Capture the cell that displays the provided text and extract its [x, y] central coordinate. 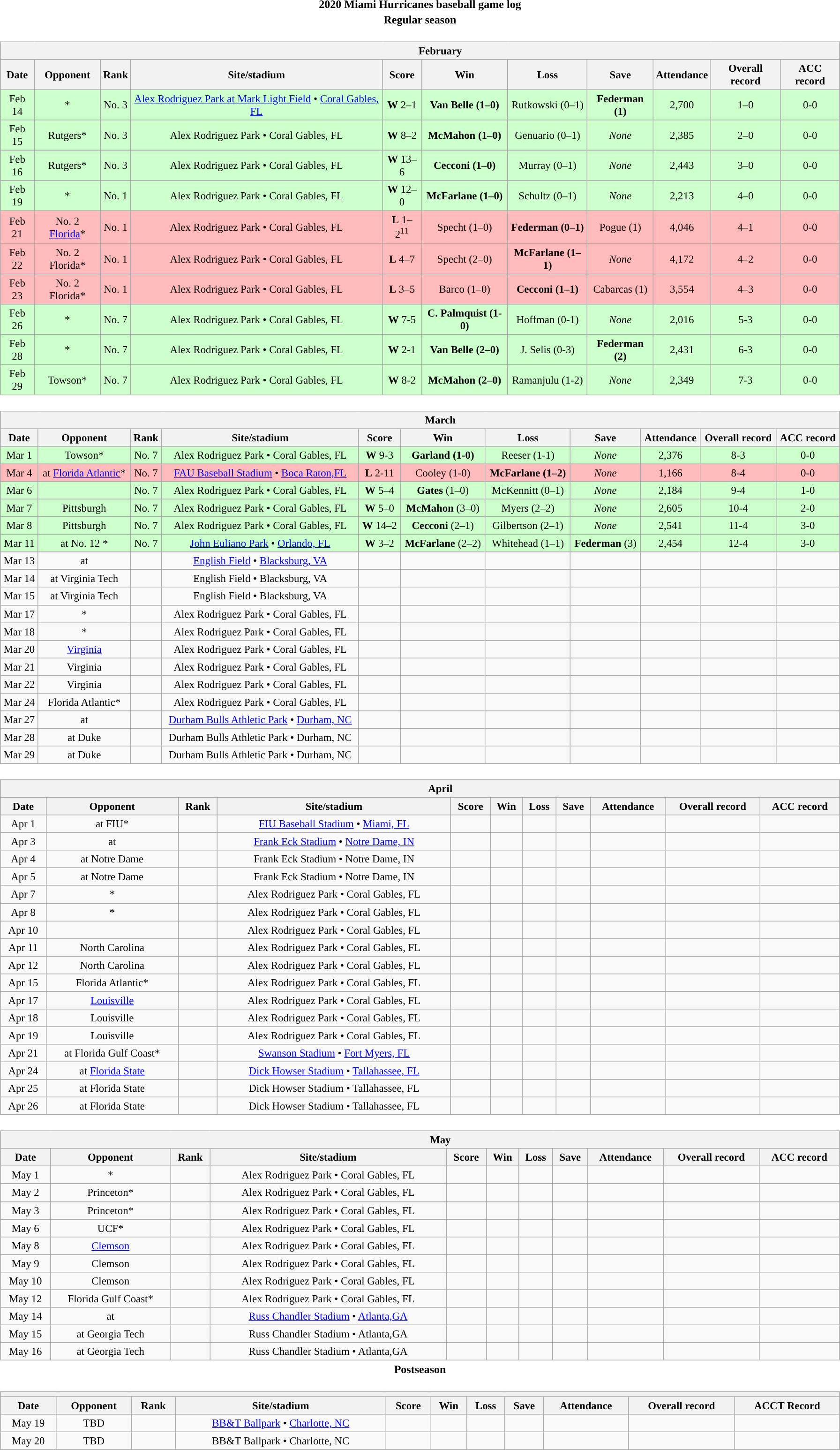
Feb 29 [17, 380]
May 2 [25, 1193]
May 16 [25, 1352]
Schultz (0–1) [547, 196]
4,046 [682, 227]
7-3 [745, 380]
Federman (3) [606, 544]
May 9 [25, 1263]
2,016 [682, 319]
Apr 3 [23, 842]
L 4–7 [402, 259]
W 13–6 [402, 166]
Van Belle (2–0) [465, 350]
McMahon (2–0) [465, 380]
Murray (0–1) [547, 166]
4–2 [745, 259]
February [420, 51]
Apr 26 [23, 1106]
Apr 19 [23, 1035]
at FIU* [112, 824]
W 5–4 [380, 491]
5-3 [745, 319]
Hoffman (0-1) [547, 319]
May [420, 1140]
May 20 [29, 1441]
C. Palmquist (1-0) [465, 319]
2,605 [670, 508]
10-4 [738, 508]
Gates (1–0) [442, 491]
6-3 [745, 350]
12-4 [738, 544]
Mar 7 [20, 508]
May 1 [25, 1175]
2,454 [670, 544]
4–3 [745, 289]
Mar 4 [20, 473]
Feb 15 [17, 135]
May 8 [25, 1246]
4,172 [682, 259]
Apr 21 [23, 1053]
McFarlane (2–2) [442, 544]
Apr 24 [23, 1071]
ACCT Record [787, 1405]
Specht (1–0) [465, 227]
Feb 19 [17, 196]
Van Belle (1–0) [465, 105]
W 8-2 [402, 380]
Swanson Stadium • Fort Myers, FL [334, 1053]
Cecconi (1–1) [547, 289]
Apr 17 [23, 1000]
Garland (1-0) [442, 455]
2,541 [670, 526]
Apr 15 [23, 982]
Mar 15 [20, 596]
4–1 [745, 227]
2,431 [682, 350]
Apr 11 [23, 947]
Mar 11 [20, 544]
2,700 [682, 105]
Feb 22 [17, 259]
Alex Rodriguez Park at Mark Light Field • Coral Gables, FL [256, 105]
2,213 [682, 196]
McFarlane (1–2) [528, 473]
Apr 18 [23, 1018]
Apr 10 [23, 930]
2,385 [682, 135]
L 2-11 [380, 473]
Federman (1) [621, 105]
W 2-1 [402, 350]
W 12–0 [402, 196]
1,166 [670, 473]
Mar 14 [20, 579]
8-4 [738, 473]
1–0 [745, 105]
May 10 [25, 1281]
UCF* [111, 1228]
Apr 7 [23, 894]
W 5–0 [380, 508]
3–0 [745, 166]
Florida Gulf Coast* [111, 1299]
Cooley (1-0) [442, 473]
Mar 13 [20, 561]
Feb 21 [17, 227]
May 6 [25, 1228]
Gilbertson (2–1) [528, 526]
Rutkowski (0–1) [547, 105]
May 15 [25, 1334]
McFarlane (1–1) [547, 259]
Apr 12 [23, 965]
J. Selis (0-3) [547, 350]
Mar 24 [20, 702]
2,443 [682, 166]
Mar 29 [20, 755]
Barco (1–0) [465, 289]
Mar 17 [20, 614]
at No. 12 * [84, 544]
2-0 [808, 508]
L 3–5 [402, 289]
Mar 22 [20, 684]
Ramanjulu (1-2) [547, 380]
Feb 26 [17, 319]
McKennitt (0–1) [528, 491]
Mar 18 [20, 632]
April [420, 789]
W 7-5 [402, 319]
Mar 8 [20, 526]
FAU Baseball Stadium • Boca Raton,FL [260, 473]
McMahon (1–0) [465, 135]
Myers (2–2) [528, 508]
Mar 20 [20, 649]
Apr 4 [23, 859]
W 2–1 [402, 105]
Apr 5 [23, 877]
May 14 [25, 1316]
Cecconi (1–0) [465, 166]
Feb 23 [17, 289]
Mar 21 [20, 667]
Genuario (0–1) [547, 135]
May 12 [25, 1299]
March [420, 420]
Apr 8 [23, 912]
Mar 27 [20, 720]
Cabarcas (1) [621, 289]
1-0 [808, 491]
Whitehead (1–1) [528, 544]
Federman (2) [621, 350]
Apr 1 [23, 824]
L 1–211 [402, 227]
Reeser (1-1) [528, 455]
Mar 6 [20, 491]
Feb 16 [17, 166]
3,554 [682, 289]
2–0 [745, 135]
2,184 [670, 491]
2,376 [670, 455]
John Euliano Park • Orlando, FL [260, 544]
Specht (2–0) [465, 259]
11-4 [738, 526]
2,349 [682, 380]
McFarlane (1–0) [465, 196]
FIU Baseball Stadium • Miami, FL [334, 824]
W 8–2 [402, 135]
May 19 [29, 1423]
4–0 [745, 196]
Feb 28 [17, 350]
W 14–2 [380, 526]
May 3 [25, 1210]
W 3–2 [380, 544]
at Florida Atlantic* [84, 473]
W 9-3 [380, 455]
Mar 28 [20, 737]
Mar 1 [20, 455]
at Florida Gulf Coast* [112, 1053]
Feb 14 [17, 105]
Apr 25 [23, 1088]
9-4 [738, 491]
8-3 [738, 455]
Pogue (1) [621, 227]
McMahon (3–0) [442, 508]
Cecconi (2–1) [442, 526]
Federman (0–1) [547, 227]
